Locate the cell with the specified text and output its [X, Y] center coordinate. 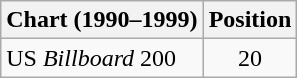
Chart (1990–1999) [102, 20]
Position [250, 20]
US Billboard 200 [102, 58]
20 [250, 58]
